Return [x, y] of the center of cell containing provided text 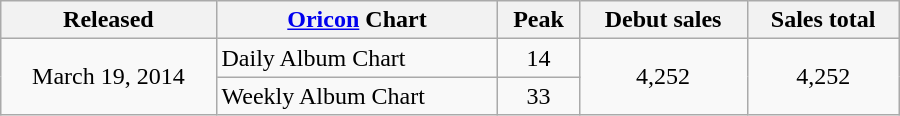
Oricon Chart [357, 20]
March 19, 2014 [108, 77]
14 [538, 58]
Weekly Album Chart [357, 96]
Daily Album Chart [357, 58]
33 [538, 96]
Debut sales [663, 20]
Released [108, 20]
Sales total [823, 20]
Peak [538, 20]
